Capture the cell that displays the provided text and extract its [x, y] central coordinate. 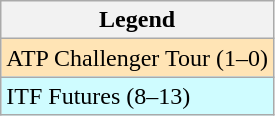
Legend [138, 20]
ATP Challenger Tour (1–0) [138, 58]
ITF Futures (8–13) [138, 96]
